Pinpoint the cell where the given text exists, returning its (X, Y) midpoint coordinate. 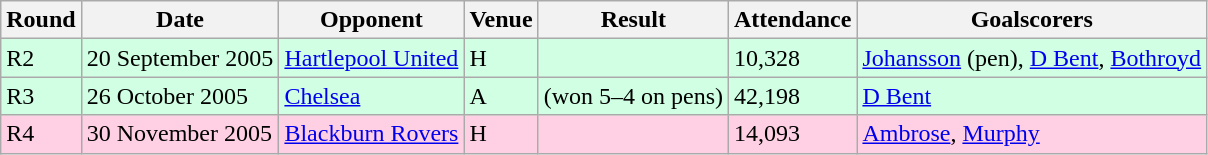
Goalscorers (1032, 20)
26 October 2005 (180, 96)
Johansson (pen), D Bent, Bothroyd (1032, 58)
(won 5–4 on pens) (633, 96)
Blackburn Rovers (372, 134)
30 November 2005 (180, 134)
Venue (501, 20)
Date (180, 20)
R4 (41, 134)
R2 (41, 58)
14,093 (793, 134)
20 September 2005 (180, 58)
Round (41, 20)
Attendance (793, 20)
Chelsea (372, 96)
Ambrose, Murphy (1032, 134)
D Bent (1032, 96)
Result (633, 20)
Hartlepool United (372, 58)
Opponent (372, 20)
R3 (41, 96)
42,198 (793, 96)
10,328 (793, 58)
A (501, 96)
